Find where the given text appears and provide that cell's center as (x, y) coordinate. 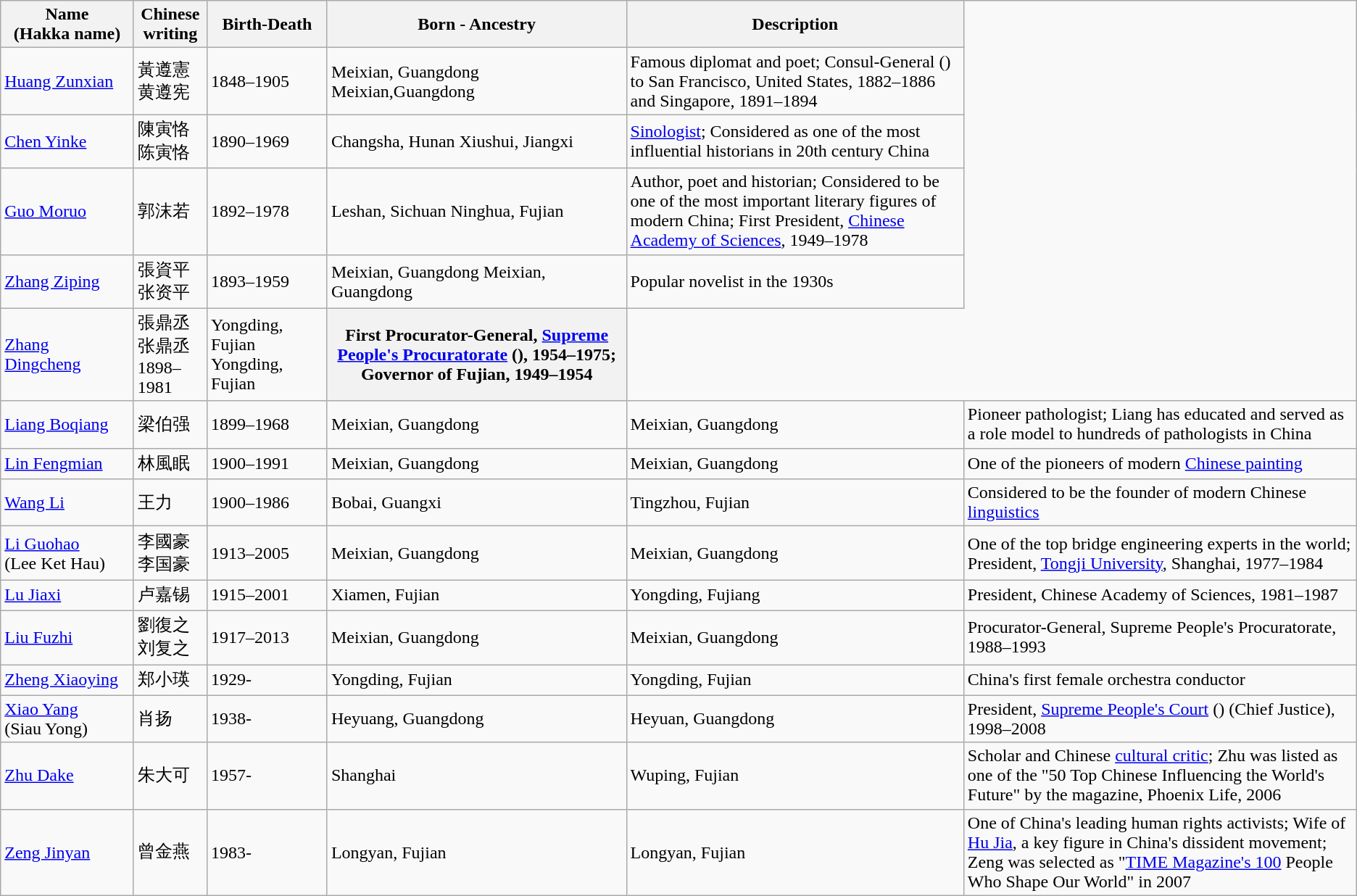
Lin Fengmian (67, 464)
1915–2001 (267, 596)
林風眠 (170, 464)
Wuping, Fujian (794, 776)
Heyuang, Guangdong (477, 719)
First Procurator-General, Supreme People's Procuratorate (), 1954–1975; Governor of Fujian, 1949–1954 (477, 354)
朱大可 (170, 776)
1913–2005 (267, 553)
卢嘉锡 (170, 596)
Famous diplomat and poet; Consul-General () to San Francisco, United States, 1882–1886 and Singapore, 1891–1894 (794, 81)
Yongding, Fujiang (794, 596)
One of the top bridge engineering experts in the world; President, Tongji University, Shanghai, 1977–1984 (1160, 553)
Heyuan, Guangdong (794, 719)
Chinese writing (170, 25)
Tingzhou, Fujian (794, 503)
1957- (267, 776)
梁伯强 (170, 425)
Considered to be the founder of modern Chinese linguistics (1160, 503)
陳寅恪陈寅恪 (170, 141)
Guo Moruo (67, 212)
Liu Fuzhi (67, 637)
Meixian, Guangdong Meixian,Guangdong (477, 81)
China's first female orchestra conductor (1160, 680)
1893–1959 (267, 281)
郭沫若 (170, 212)
郑小瑛 (170, 680)
Li Guohao(Lee Ket Hau) (67, 553)
Yongding, Fujian Yongding, Fujian (267, 354)
Xiamen, Fujian (477, 596)
One of the pioneers of modern Chinese painting (1160, 464)
黃遵憲黄遵宪 (170, 81)
Wang Li (67, 503)
Zhang Ziping (67, 281)
Procurator-General, Supreme People's Procuratorate, 1988–1993 (1160, 637)
肖扬 (170, 719)
1983- (267, 853)
Zeng Jinyan (67, 853)
1917–2013 (267, 637)
President, Chinese Academy of Sciences, 1981–1987 (1160, 596)
Bobai, Guangxi (477, 503)
1890–1969 (267, 141)
1892–1978 (267, 212)
Zheng Xiaoying (67, 680)
Pioneer pathologist; Liang has educated and served as a role model to hundreds of pathologists in China (1160, 425)
Sinologist; Considered as one of the most influential historians in 20th century China (794, 141)
Huang Zunxian (67, 81)
劉復之刘复之 (170, 637)
Description (794, 25)
李國豪李国豪 (170, 553)
Lu Jiaxi (67, 596)
Shanghai (477, 776)
1899–1968 (267, 425)
Leshan, Sichuan Ninghua, Fujian (477, 212)
Xiao Yang(Siau Yong) (67, 719)
Liang Boqiang (67, 425)
1848–1905 (267, 81)
Popular novelist in the 1930s (794, 281)
Zhang Dingcheng (67, 354)
Scholar and Chinese cultural critic; Zhu was listed as one of the "50 Top Chinese Influencing the World's Future" by the magazine, Phoenix Life, 2006 (1160, 776)
Zhu Dake (67, 776)
1929- (267, 680)
Born - Ancestry (477, 25)
1900–1986 (267, 503)
Changsha, Hunan Xiushui, Jiangxi (477, 141)
Name(Hakka name) (67, 25)
張資平张资平 (170, 281)
Meixian, Guangdong Meixian, Guangdong (477, 281)
曾金燕 (170, 853)
Birth-Death (267, 25)
1938- (267, 719)
Chen Yinke (67, 141)
President, Supreme People's Court () (Chief Justice), 1998–2008 (1160, 719)
張鼎丞张鼎丞 1898–1981 (170, 354)
1900–1991 (267, 464)
王力 (170, 503)
